For the text-containing cell, return its midpoint in (X, Y) coordinate format. 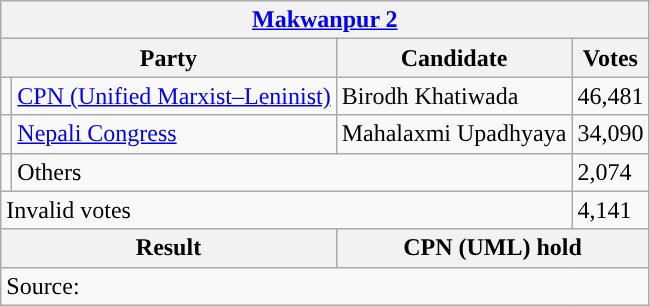
Nepali Congress (174, 134)
Candidate (454, 58)
Result (168, 248)
CPN (UML) hold (492, 248)
Source: (325, 286)
Mahalaxmi Upadhyaya (454, 134)
Others (292, 172)
2,074 (610, 172)
Votes (610, 58)
34,090 (610, 134)
Birodh Khatiwada (454, 96)
Invalid votes (286, 210)
4,141 (610, 210)
Makwanpur 2 (325, 20)
46,481 (610, 96)
CPN (Unified Marxist–Leninist) (174, 96)
Party (168, 58)
